Search for the cell housing the specified text and yield its (X, Y) center coordinate. 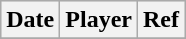
Date (30, 20)
Player (99, 20)
Ref (160, 20)
